Search for the cell housing the specified text and yield its [x, y] center coordinate. 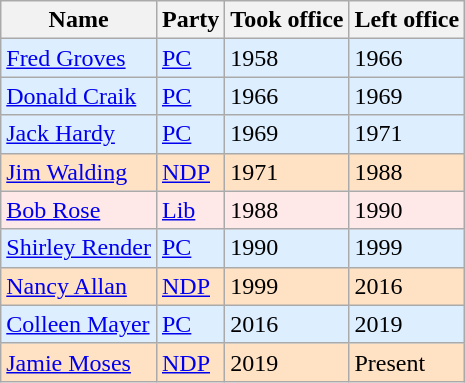
1958 [287, 58]
Lib [190, 210]
Colleen Mayer [79, 324]
Present [407, 362]
Left office [407, 20]
Took office [287, 20]
Jack Hardy [79, 134]
Party [190, 20]
Jim Walding [79, 172]
Nancy Allan [79, 286]
Donald Craik [79, 96]
Jamie Moses [79, 362]
Fred Groves [79, 58]
Shirley Render [79, 248]
Name [79, 20]
Bob Rose [79, 210]
